Return the [X, Y] coordinate for the center point of the cell that contains the specified text.  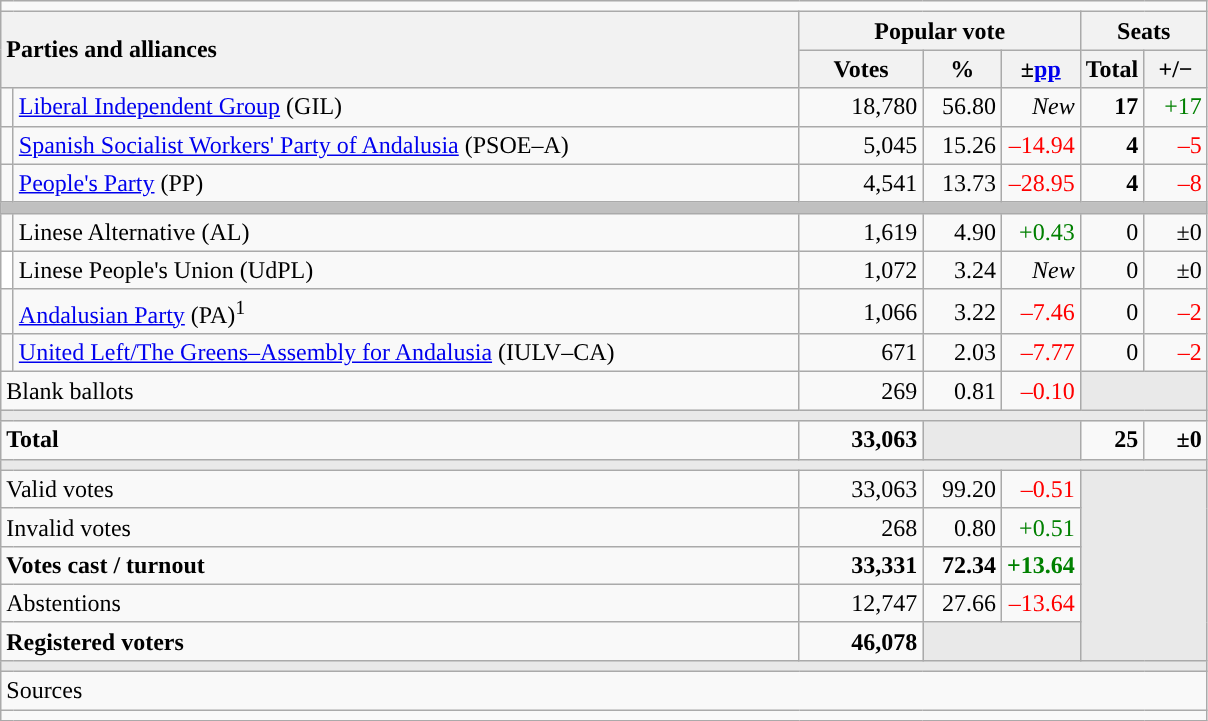
United Left/The Greens–Assembly for Andalusia (IULV–CA) [406, 353]
±pp [1040, 69]
0.81 [962, 391]
268 [861, 527]
–7.46 [1040, 312]
4.90 [962, 232]
99.20 [962, 489]
17 [1112, 107]
% [962, 69]
Votes [861, 69]
12,747 [861, 603]
–0.51 [1040, 489]
15.26 [962, 145]
–13.64 [1040, 603]
–28.95 [1040, 183]
Invalid votes [400, 527]
–8 [1176, 183]
18,780 [861, 107]
5,045 [861, 145]
People's Party (PP) [406, 183]
+/− [1176, 69]
Sources [604, 691]
–0.10 [1040, 391]
Liberal Independent Group (GIL) [406, 107]
Votes cast / turnout [400, 565]
1,619 [861, 232]
+0.51 [1040, 527]
+13.64 [1040, 565]
1,072 [861, 270]
671 [861, 353]
33,331 [861, 565]
Andalusian Party (PA)1 [406, 312]
Linese Alternative (AL) [406, 232]
Registered voters [400, 641]
56.80 [962, 107]
Blank ballots [400, 391]
3.22 [962, 312]
Seats [1144, 31]
269 [861, 391]
+0.43 [1040, 232]
–14.94 [1040, 145]
2.03 [962, 353]
13.73 [962, 183]
Spanish Socialist Workers' Party of Andalusia (PSOE–A) [406, 145]
1,066 [861, 312]
Valid votes [400, 489]
0.80 [962, 527]
27.66 [962, 603]
Parties and alliances [400, 50]
Popular vote [940, 31]
3.24 [962, 270]
–7.77 [1040, 353]
25 [1112, 440]
+17 [1176, 107]
72.34 [962, 565]
46,078 [861, 641]
Linese People's Union (UdPL) [406, 270]
–5 [1176, 145]
4,541 [861, 183]
Abstentions [400, 603]
